Extract the [X, Y] coordinate from the center of the cell holding the provided text.  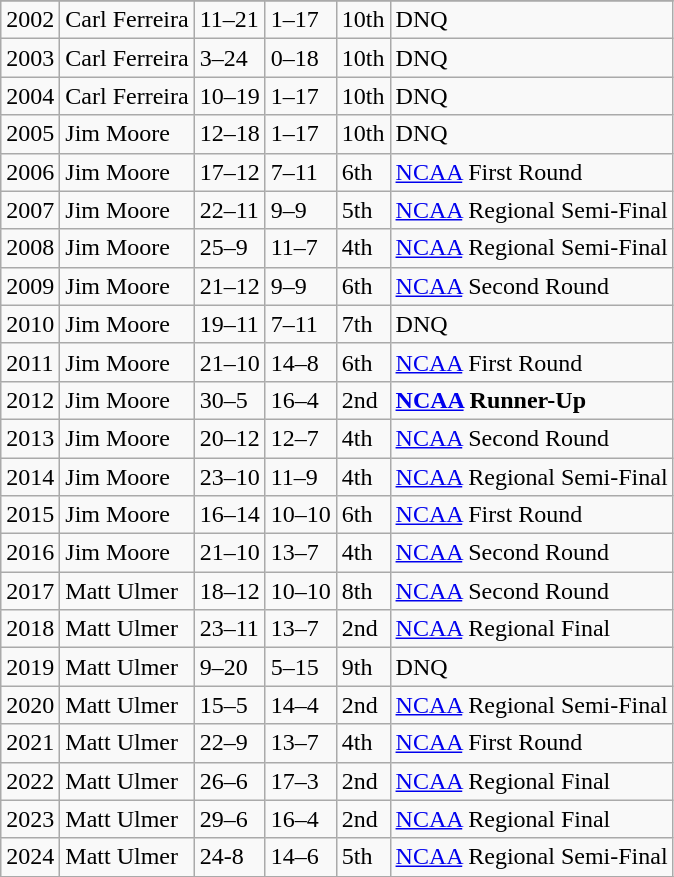
30–5 [230, 400]
20–12 [230, 438]
2015 [30, 515]
NCAA Runner-Up [532, 400]
12–7 [300, 438]
15–5 [230, 705]
2008 [30, 248]
2014 [30, 477]
0–18 [300, 58]
2009 [30, 286]
9th [363, 667]
2012 [30, 400]
11–21 [230, 20]
14–4 [300, 705]
16–14 [230, 515]
14–8 [300, 362]
2022 [30, 781]
23–10 [230, 477]
2003 [30, 58]
24-8 [230, 857]
2006 [30, 172]
7th [363, 324]
2011 [30, 362]
9–20 [230, 667]
2020 [30, 705]
2010 [30, 324]
3–24 [230, 58]
2004 [30, 96]
2005 [30, 134]
2013 [30, 438]
2019 [30, 667]
2018 [30, 629]
2021 [30, 743]
25–9 [230, 248]
12–18 [230, 134]
10–19 [230, 96]
19–11 [230, 324]
22–9 [230, 743]
2017 [30, 591]
11–7 [300, 248]
14–6 [300, 857]
2016 [30, 553]
23–11 [230, 629]
21–12 [230, 286]
2024 [30, 857]
5–15 [300, 667]
2007 [30, 210]
2002 [30, 20]
2023 [30, 819]
29–6 [230, 819]
22–11 [230, 210]
17–12 [230, 172]
26–6 [230, 781]
18–12 [230, 591]
17–3 [300, 781]
11–9 [300, 477]
8th [363, 591]
